Pinpoint the cell where the given text exists, returning its (x, y) midpoint coordinate. 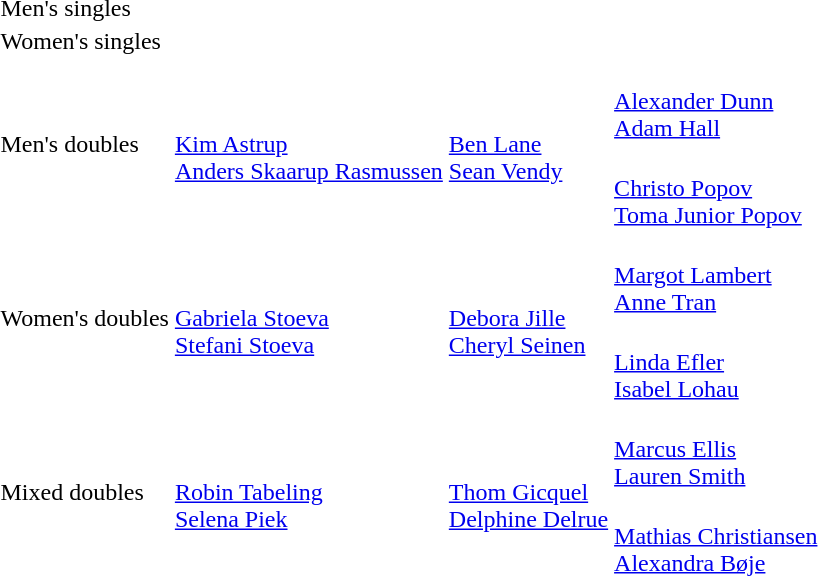
Gabriela StoevaStefani Stoeva (308, 318)
Ben LaneSean Vendy (528, 144)
Debora JilleCheryl Seinen (528, 318)
Kim AstrupAnders Skaarup Rasmussen (308, 144)
